Pinpoint the cell where the given text exists, returning its (X, Y) midpoint coordinate. 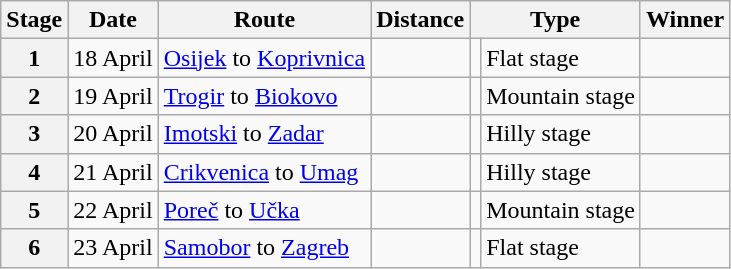
6 (34, 248)
Type (556, 20)
20 April (113, 134)
Date (113, 20)
3 (34, 134)
Distance (420, 20)
Imotski to Zadar (264, 134)
1 (34, 58)
Samobor to Zagreb (264, 248)
Route (264, 20)
4 (34, 172)
19 April (113, 96)
Winner (684, 20)
22 April (113, 210)
Poreč to Učka (264, 210)
Stage (34, 20)
18 April (113, 58)
5 (34, 210)
Osijek to Koprivnica (264, 58)
Crikvenica to Umag (264, 172)
23 April (113, 248)
21 April (113, 172)
2 (34, 96)
Trogir to Biokovo (264, 96)
